For the text-containing cell, return its midpoint in [X, Y] coordinate format. 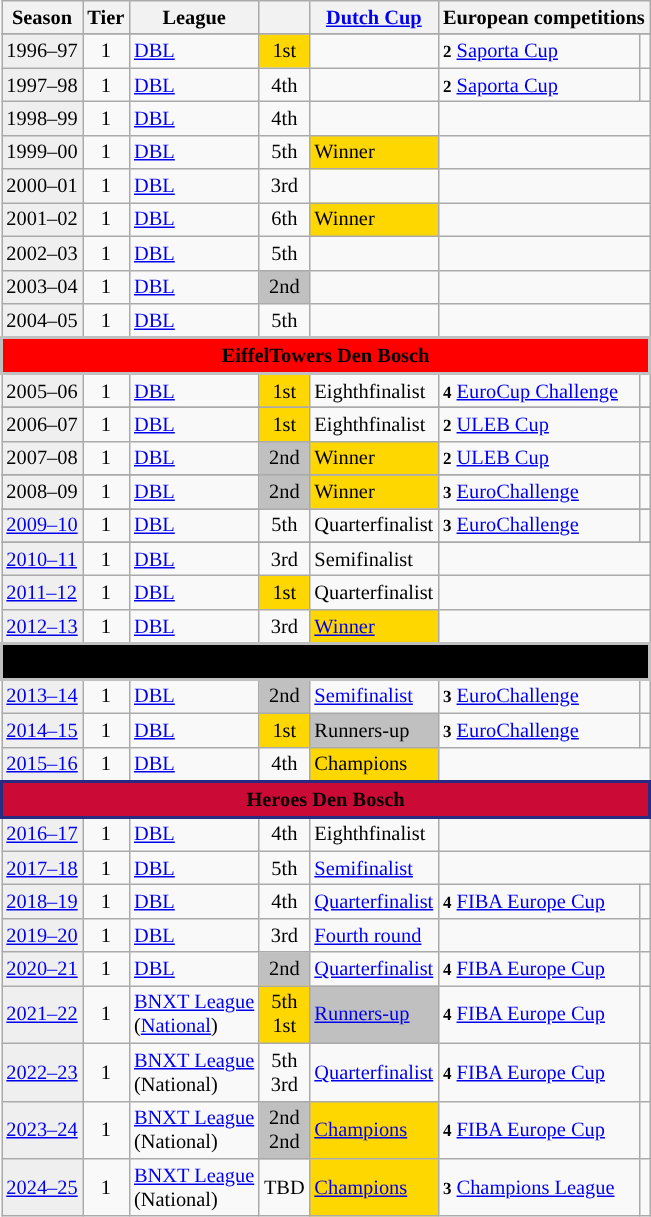
2022–23 [42, 1072]
TBD [284, 1187]
League [194, 17]
2011–12 [42, 593]
2014–15 [42, 730]
Season [42, 17]
2016–17 [42, 833]
2024–25 [42, 1187]
2010–11 [42, 559]
2008–09 [42, 492]
2015–16 [42, 764]
2nd 2nd [284, 1130]
1996–97 [42, 51]
2019–20 [42, 935]
EiffelTowers Den Bosch [326, 356]
5th 3rd [284, 1072]
2013–14 [42, 696]
Fourth round [374, 935]
2009–10 [42, 525]
Tier [106, 17]
5th 1st [284, 1014]
2003–04 [42, 287]
1997–98 [42, 85]
2004–05 [42, 320]
2023–24 [42, 1130]
1999–00 [42, 152]
6th [284, 219]
1998–99 [42, 118]
Heroes Den Bosch [326, 798]
2012–13 [42, 626]
2021–22 [42, 1014]
SPM Shoeters [326, 662]
2020–21 [42, 969]
2007–08 [42, 458]
European competitions [544, 17]
2006–07 [42, 424]
Dutch Cup [374, 17]
2018–19 [42, 901]
2001–02 [42, 219]
2005–06 [42, 390]
2000–01 [42, 186]
4 EuroCup Challenge [538, 390]
2017–18 [42, 868]
2002–03 [42, 253]
3 Champions League [538, 1187]
